Output the [x, y] coordinate of the center of the cell containing the given text.  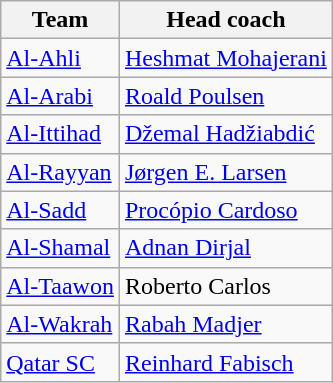
Adnan Dirjal [226, 248]
Al-Shamal [60, 248]
Al-Arabi [60, 96]
Reinhard Fabisch [226, 362]
Al-Sadd [60, 210]
Team [60, 20]
Qatar SC [60, 362]
Jørgen E. Larsen [226, 172]
Al-Ittihad [60, 134]
Al-Ahli [60, 58]
Al-Wakrah [60, 324]
Rabah Madjer [226, 324]
Roald Poulsen [226, 96]
Džemal Hadžiabdić [226, 134]
Roberto Carlos [226, 286]
Heshmat Mohajerani [226, 58]
Al-Rayyan [60, 172]
Head coach [226, 20]
Al-Taawon [60, 286]
Procópio Cardoso [226, 210]
